Return the (X, Y) coordinate for the center point of the cell that contains the specified text.  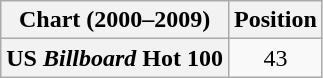
Position (276, 20)
43 (276, 58)
Chart (2000–2009) (115, 20)
US Billboard Hot 100 (115, 58)
